Find where the given text appears and provide that cell's center as [x, y] coordinate. 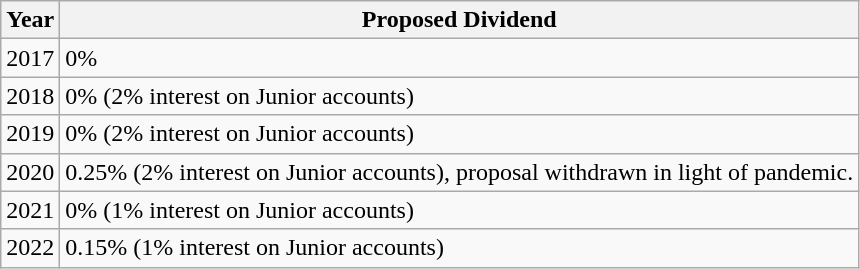
Year [30, 20]
Proposed Dividend [460, 20]
2017 [30, 58]
2021 [30, 210]
0.25% (2% interest on Junior accounts), proposal withdrawn in light of pandemic. [460, 172]
0% [460, 58]
0% (1% interest on Junior accounts) [460, 210]
0.15% (1% interest on Junior accounts) [460, 248]
2019 [30, 134]
2020 [30, 172]
2022 [30, 248]
2018 [30, 96]
